From the cell containing the given text, extract its center point as (X, Y) coordinate. 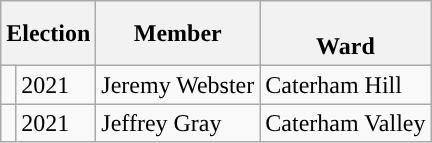
Member (178, 34)
Caterham Hill (346, 85)
Election (48, 34)
Jeffrey Gray (178, 123)
Jeremy Webster (178, 85)
Caterham Valley (346, 123)
Ward (346, 34)
